Determine the (X, Y) coordinate at the center of the cell enclosing the given text.  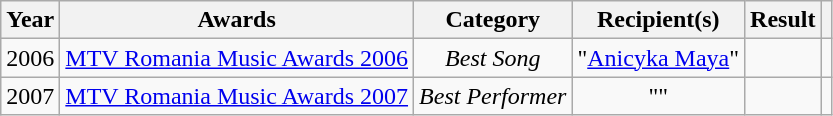
Best Performer (493, 96)
"Anicyka Maya" (658, 58)
Recipient(s) (658, 20)
2006 (30, 58)
Best Song (493, 58)
MTV Romania Music Awards 2006 (237, 58)
"" (658, 96)
2007 (30, 96)
Awards (237, 20)
Category (493, 20)
Result (783, 20)
Year (30, 20)
MTV Romania Music Awards 2007 (237, 96)
